Locate the cell with the specified text and output its (x, y) center coordinate. 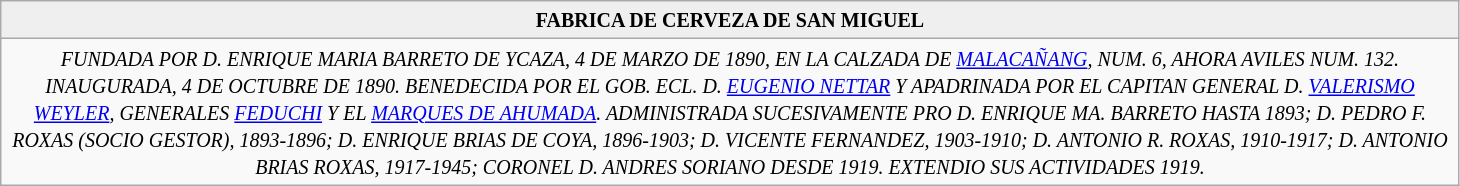
FABRICA DE CERVEZA DE SAN MIGUEL (730, 20)
